Detect which cell encompasses the target text, then output its [x, y] center coordinate. 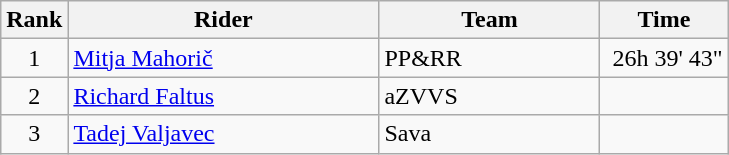
Team [490, 20]
3 [34, 134]
26h 39' 43" [664, 58]
Rank [34, 20]
PP&RR [490, 58]
Richard Faltus [224, 96]
1 [34, 58]
Time [664, 20]
Rider [224, 20]
Sava [490, 134]
Tadej Valjavec [224, 134]
aZVVS [490, 96]
Mitja Mahorič [224, 58]
2 [34, 96]
